Output the (X, Y) coordinate of the center of the cell containing the given text.  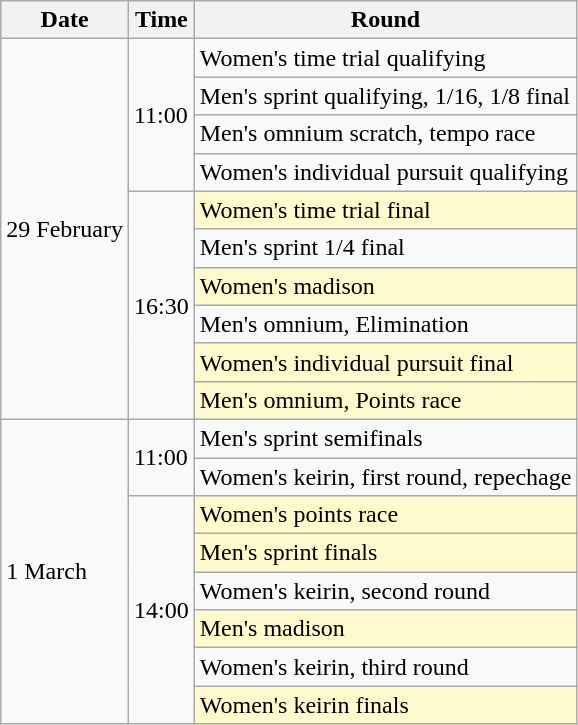
Men's sprint finals (386, 553)
Men's omnium, Points race (386, 400)
Women's individual pursuit final (386, 362)
Women's time trial final (386, 210)
Men's madison (386, 629)
Men's sprint semifinals (386, 438)
Men's sprint 1/4 final (386, 248)
Time (161, 20)
Women's keirin, second round (386, 591)
Women's keirin finals (386, 705)
Men's omnium, Elimination (386, 324)
1 March (65, 571)
Women's individual pursuit qualifying (386, 172)
Men's sprint qualifying, 1/16, 1/8 final (386, 96)
Women's keirin, first round, repechage (386, 477)
29 February (65, 230)
Men's omnium scratch, tempo race (386, 134)
14:00 (161, 610)
16:30 (161, 305)
Women's points race (386, 515)
Round (386, 20)
Women's madison (386, 286)
Women's keirin, third round (386, 667)
Date (65, 20)
Women's time trial qualifying (386, 58)
